Determine the [X, Y] coordinate at the center of the cell enclosing the given text.  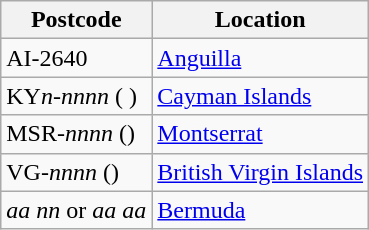
Location [260, 20]
aa nn or aa aa [76, 210]
AI-2640 [76, 58]
VG-nnnn () [76, 172]
Cayman Islands [260, 96]
Anguilla [260, 58]
Bermuda [260, 210]
MSR-nnnn () [76, 134]
Postcode [76, 20]
British Virgin Islands [260, 172]
Montserrat [260, 134]
KYn-nnnn ( ) [76, 96]
